From the cell containing the given text, extract its center point as [x, y] coordinate. 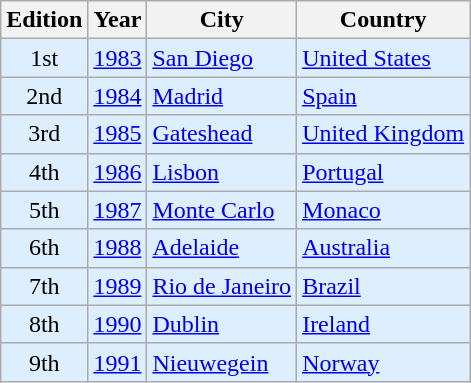
Year [118, 20]
4th [44, 172]
1985 [118, 134]
Madrid [222, 96]
Ireland [384, 324]
8th [44, 324]
1983 [118, 58]
1st [44, 58]
Lisbon [222, 172]
1991 [118, 362]
City [222, 20]
1989 [118, 286]
Dublin [222, 324]
Rio de Janeiro [222, 286]
Country [384, 20]
United States [384, 58]
Brazil [384, 286]
Monaco [384, 210]
San Diego [222, 58]
1986 [118, 172]
3rd [44, 134]
1990 [118, 324]
Spain [384, 96]
1988 [118, 248]
Portugal [384, 172]
6th [44, 248]
Edition [44, 20]
Nieuwegein [222, 362]
United Kingdom [384, 134]
5th [44, 210]
9th [44, 362]
1984 [118, 96]
Norway [384, 362]
1987 [118, 210]
Monte Carlo [222, 210]
7th [44, 286]
Australia [384, 248]
2nd [44, 96]
Gateshead [222, 134]
Adelaide [222, 248]
